For the text-containing cell, return its midpoint in (x, y) coordinate format. 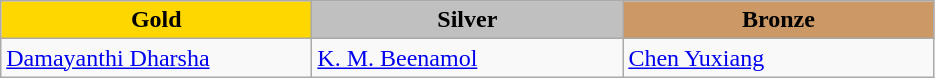
K. M. Beenamol (468, 58)
Silver (468, 20)
Chen Yuxiang (778, 58)
Gold (156, 20)
Bronze (778, 20)
Damayanthi Dharsha (156, 58)
